Find where the given text appears and provide that cell's center as (x, y) coordinate. 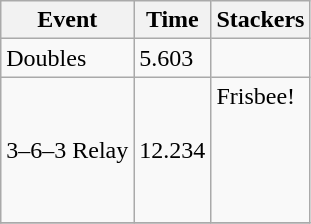
5.603 (172, 58)
Time (172, 20)
Event (68, 20)
Stackers (260, 20)
12.234 (172, 150)
3–6–3 Relay (68, 150)
Frisbee! (260, 150)
Doubles (68, 58)
